Find where the given text appears and provide that cell's center as (x, y) coordinate. 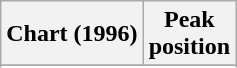
Chart (1996) (72, 34)
Peak position (189, 34)
